Capture the cell that displays the provided text and extract its (X, Y) central coordinate. 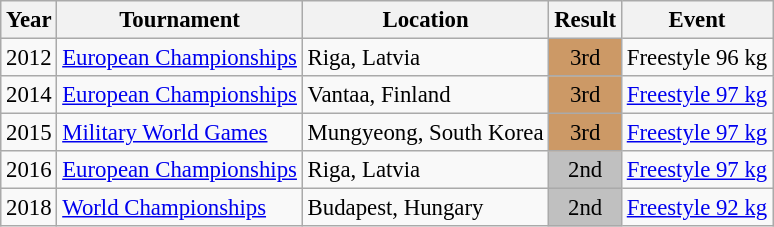
Year (29, 20)
Mungyeong, South Korea (426, 133)
Tournament (180, 20)
Vantaa, Finland (426, 95)
Military World Games (180, 133)
Budapest, Hungary (426, 208)
2018 (29, 208)
Result (586, 20)
Event (696, 20)
Freestyle 92 kg (696, 208)
2014 (29, 95)
World Championships (180, 208)
Freestyle 96 kg (696, 58)
2015 (29, 133)
2012 (29, 58)
Location (426, 20)
2016 (29, 170)
